Determine the [X, Y] coordinate at the center of the cell enclosing the given text.  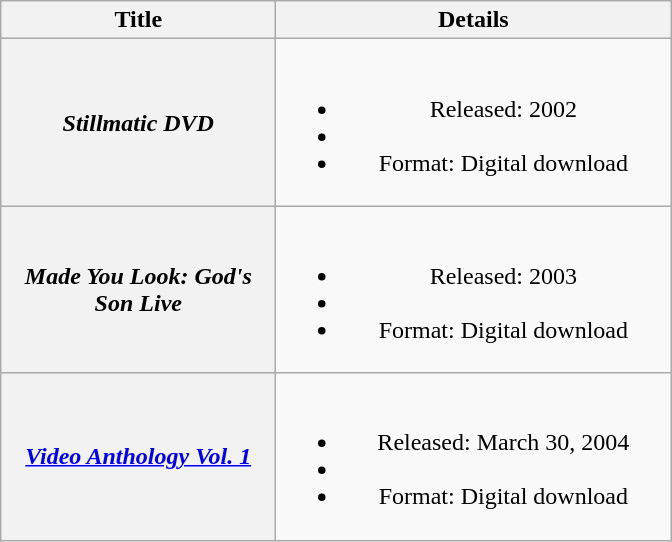
Details [474, 20]
Released: March 30, 2004Format: Digital download [474, 456]
Title [138, 20]
Released: 2002Format: Digital download [474, 122]
Video Anthology Vol. 1 [138, 456]
Released: 2003Format: Digital download [474, 290]
Made You Look: God's Son Live [138, 290]
Stillmatic DVD [138, 122]
